Search for the cell housing the specified text and yield its (X, Y) center coordinate. 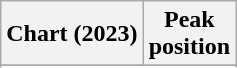
Chart (2023) (72, 34)
Peakposition (189, 34)
